Provide the [X, Y] coordinate of the cell's center where the given text is located.  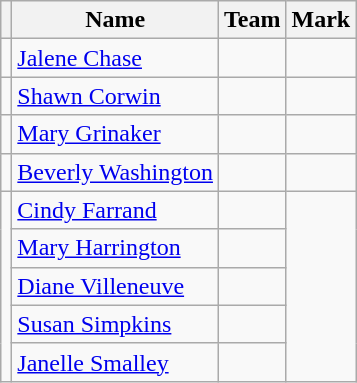
Team [252, 20]
Janelle Smalley [116, 362]
Susan Simpkins [116, 324]
Mark [321, 20]
Jalene Chase [116, 58]
Shawn Corwin [116, 96]
Mary Grinaker [116, 134]
Diane Villeneuve [116, 286]
Cindy Farrand [116, 210]
Name [116, 20]
Mary Harrington [116, 248]
Beverly Washington [116, 172]
